Identify which cell holds the provided text, then report its [x, y] central coordinate. 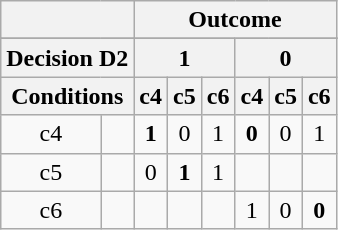
Decision D2 [68, 58]
Outcome [235, 20]
Conditions [68, 96]
